Scan for the cell matching the given text and deliver its [X, Y] coordinate at center. 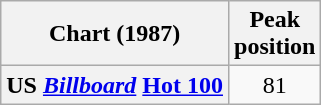
Peakposition [275, 34]
US Billboard Hot 100 [115, 85]
81 [275, 85]
Chart (1987) [115, 34]
